Output the (x, y) coordinate of the center of the cell containing the given text.  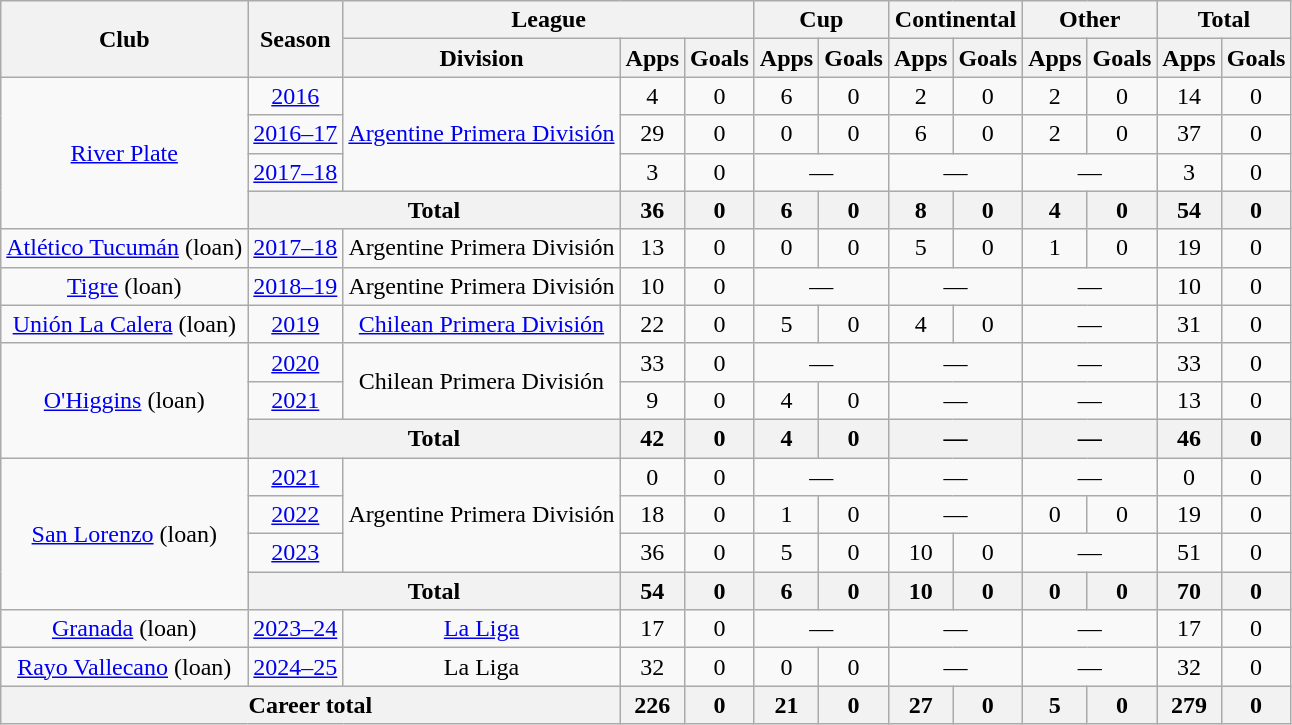
River Plate (124, 153)
51 (1189, 553)
Career total (310, 705)
2024–25 (296, 667)
Cup (821, 20)
League (548, 20)
31 (1189, 324)
Continental (955, 20)
37 (1189, 134)
226 (652, 705)
Division (482, 58)
22 (652, 324)
279 (1189, 705)
2018–19 (296, 286)
70 (1189, 591)
42 (652, 438)
18 (652, 515)
2023 (296, 553)
46 (1189, 438)
14 (1189, 96)
Unión La Calera (loan) (124, 324)
2022 (296, 515)
27 (920, 705)
Granada (loan) (124, 629)
9 (652, 400)
Season (296, 39)
29 (652, 134)
8 (920, 210)
Other (1090, 20)
Rayo Vallecano (loan) (124, 667)
2023–24 (296, 629)
2020 (296, 362)
Atlético Tucumán (loan) (124, 248)
2016 (296, 96)
Tigre (loan) (124, 286)
21 (786, 705)
Club (124, 39)
2019 (296, 324)
O'Higgins (loan) (124, 400)
2016–17 (296, 134)
San Lorenzo (loan) (124, 534)
